Return (x, y) of the center of cell containing provided text 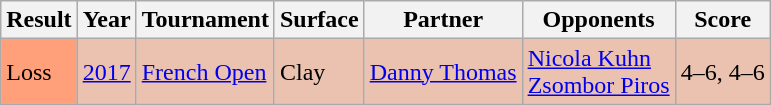
4–6, 4–6 (722, 72)
Nicola Kuhn Zsombor Piros (598, 72)
Surface (319, 20)
Clay (319, 72)
Tournament (205, 20)
2017 (106, 72)
Loss (39, 72)
Year (106, 20)
Danny Thomas (443, 72)
Score (722, 20)
French Open (205, 72)
Partner (443, 20)
Opponents (598, 20)
Result (39, 20)
